Provide the (X, Y) coordinate of the cell's center where the given text is located.  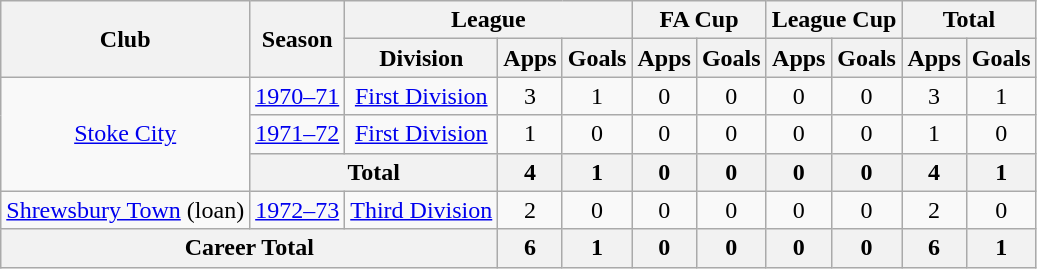
Club (126, 39)
Career Total (250, 248)
League (488, 20)
Shrewsbury Town (loan) (126, 210)
Stoke City (126, 134)
Third Division (422, 210)
FA Cup (699, 20)
1972–73 (298, 210)
Division (422, 58)
League Cup (834, 20)
1970–71 (298, 96)
1971–72 (298, 134)
Season (298, 39)
